Capture the cell that displays the provided text and extract its [x, y] central coordinate. 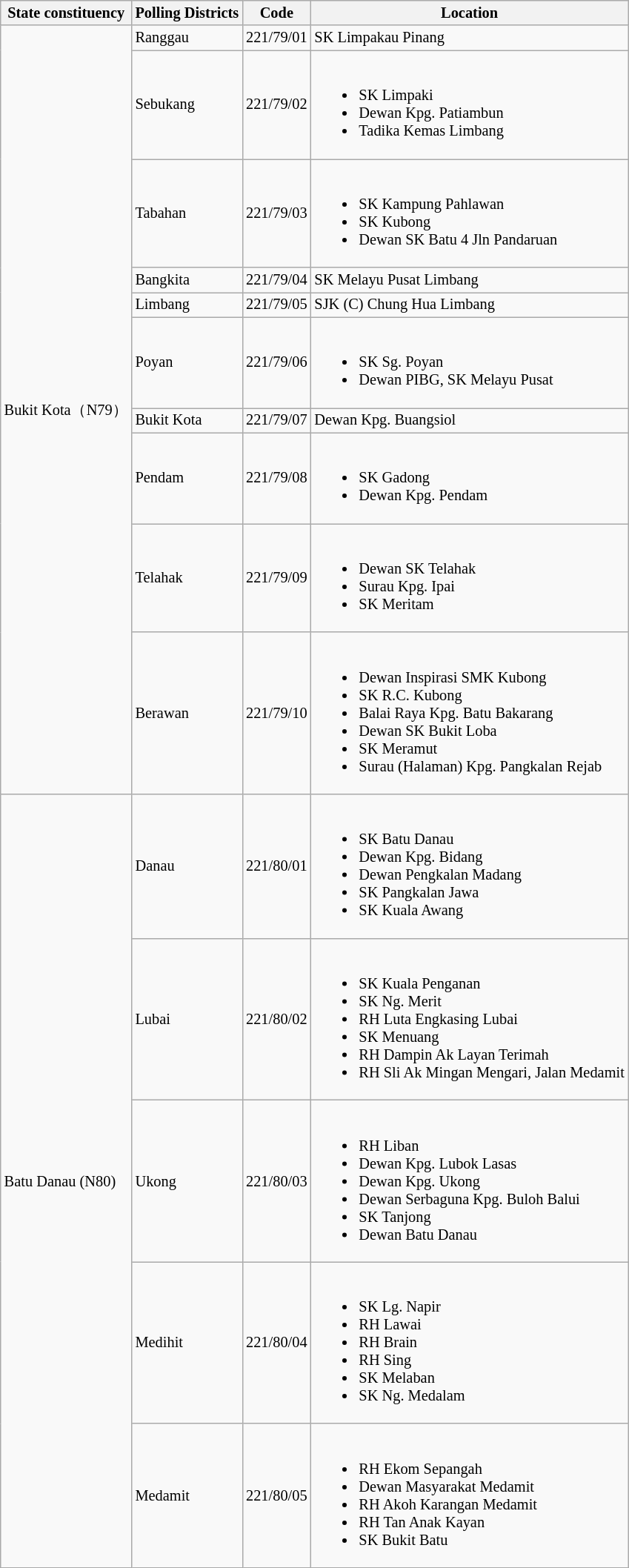
221/80/01 [276, 866]
Dewan SK TelahakSurau Kpg. IpaiSK Meritam [470, 577]
Batu Danau (N80) [67, 1180]
SK Batu DanauDewan Kpg. BidangDewan Pengkalan MadangSK Pangkalan JawaSK Kuala Awang [470, 866]
Location [470, 13]
Limbang [187, 305]
Pendam [187, 478]
SK Limpakau Pinang [470, 38]
Code [276, 13]
Sebukang [187, 104]
SK Lg. NapirRH LawaiRH BrainRH SingSK MelabanSK Ng. Medalam [470, 1343]
SK Kampung PahlawanSK KubongDewan SK Batu 4 Jln Pandaruan [470, 213]
221/80/04 [276, 1343]
Dewan Kpg. Buangsiol [470, 420]
Bukit Kota [187, 420]
Medamit [187, 1495]
SK LimpakiDewan Kpg. PatiambunTadika Kemas Limbang [470, 104]
SK Kuala PengananSK Ng. MeritRH Luta Engkasing LubaiSK MenuangRH Dampin Ak Layan TerimahRH Sli Ak Mingan Mengari, Jalan Medamit [470, 1019]
Medihit [187, 1343]
SK Sg. PoyanDewan PIBG, SK Melayu Pusat [470, 362]
Tabahan [187, 213]
Telahak [187, 577]
221/80/05 [276, 1495]
Bangkita [187, 280]
221/79/07 [276, 420]
221/80/02 [276, 1019]
RH Ekom SepangahDewan Masyarakat MedamitRH Akoh Karangan MedamitRH Tan Anak KayanSK Bukit Batu [470, 1495]
Ukong [187, 1180]
221/79/03 [276, 213]
SK Melayu Pusat Limbang [470, 280]
221/79/10 [276, 713]
State constituency [67, 13]
Bukit Kota（N79） [67, 409]
221/79/06 [276, 362]
SK GadongDewan Kpg. Pendam [470, 478]
221/79/05 [276, 305]
221/80/03 [276, 1180]
Poyan [187, 362]
221/79/01 [276, 38]
Danau [187, 866]
221/79/04 [276, 280]
221/79/08 [276, 478]
Berawan [187, 713]
221/79/09 [276, 577]
Dewan Inspirasi SMK KubongSK R.C. KubongBalai Raya Kpg. Batu BakarangDewan SK Bukit LobaSK MeramutSurau (Halaman) Kpg. Pangkalan Rejab [470, 713]
221/79/02 [276, 104]
Polling Districts [187, 13]
Lubai [187, 1019]
SJK (C) Chung Hua Limbang [470, 305]
RH LibanDewan Kpg. Lubok LasasDewan Kpg. UkongDewan Serbaguna Kpg. Buloh BaluiSK TanjongDewan Batu Danau [470, 1180]
Ranggau [187, 38]
